From the cell containing the given text, extract its center point as [x, y] coordinate. 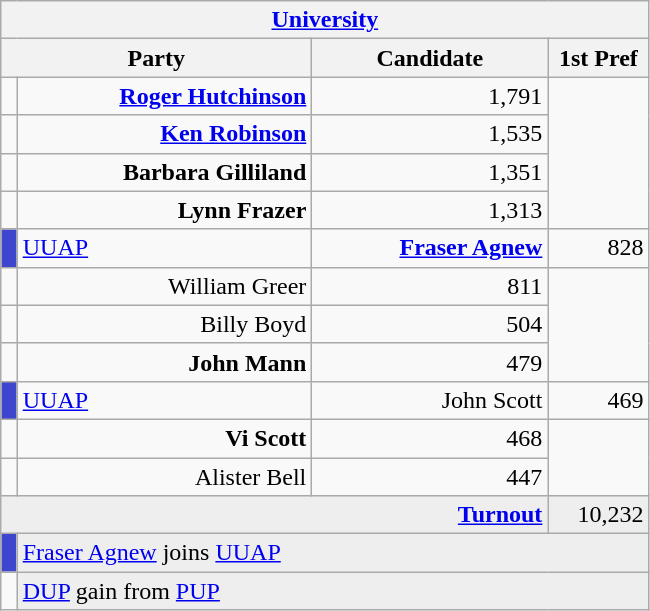
Vi Scott [164, 438]
Ken Robinson [164, 134]
Roger Hutchinson [164, 96]
Alister Bell [164, 477]
1,313 [430, 210]
Barbara Gilliland [164, 172]
John Mann [164, 362]
10,232 [598, 515]
828 [598, 248]
1,535 [430, 134]
479 [430, 362]
Fraser Agnew [430, 248]
1,791 [430, 96]
Lynn Frazer [164, 210]
Turnout [274, 515]
468 [430, 438]
Candidate [430, 58]
811 [430, 286]
447 [430, 477]
1,351 [430, 172]
University [325, 20]
John Scott [430, 400]
Fraser Agnew joins UUAP [333, 553]
William Greer [164, 286]
Party [156, 58]
1st Pref [598, 58]
DUP gain from PUP [333, 591]
Billy Boyd [164, 324]
504 [430, 324]
469 [598, 400]
